Locate the cell with the specified text and output its (X, Y) center coordinate. 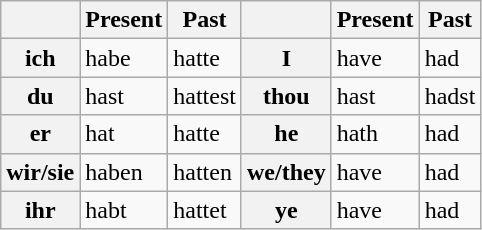
habt (124, 210)
er (40, 134)
ye (286, 210)
thou (286, 96)
ihr (40, 210)
ich (40, 58)
hattet (205, 210)
habe (124, 58)
hadst (450, 96)
we/they (286, 172)
hattest (205, 96)
wir/sie (40, 172)
hath (375, 134)
hatten (205, 172)
du (40, 96)
haben (124, 172)
hat (124, 134)
I (286, 58)
he (286, 134)
